Output the [x, y] coordinate of the center of the cell containing the given text.  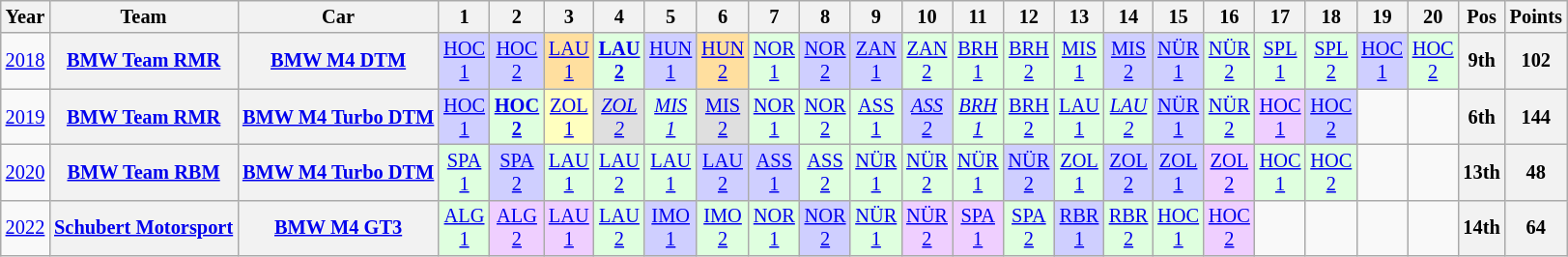
Car [338, 16]
11 [978, 16]
5 [670, 16]
Points [1536, 16]
8 [825, 16]
9 [875, 16]
48 [1536, 172]
2018 [25, 61]
15 [1179, 16]
19 [1382, 16]
Pos [1482, 16]
10 [927, 16]
SPL2 [1331, 61]
13th [1482, 172]
9th [1482, 61]
4 [620, 16]
IMO2 [723, 228]
13 [1079, 16]
Year [25, 16]
102 [1536, 61]
BMW Team RBM [143, 172]
HUN2 [723, 61]
RBR2 [1128, 228]
ALG2 [517, 228]
144 [1536, 117]
HUN1 [670, 61]
SPL1 [1281, 61]
64 [1536, 228]
17 [1281, 16]
ZAN2 [927, 61]
ZAN1 [875, 61]
Schubert Motorsport [143, 228]
BMW M4 GT3 [338, 228]
IMO1 [670, 228]
BMW M4 DTM [338, 61]
12 [1030, 16]
20 [1434, 16]
2020 [25, 172]
Team [143, 16]
2019 [25, 117]
14th [1482, 228]
1 [464, 16]
6th [1482, 117]
RBR1 [1079, 228]
2022 [25, 228]
18 [1331, 16]
3 [569, 16]
6 [723, 16]
7 [775, 16]
14 [1128, 16]
2 [517, 16]
16 [1229, 16]
ALG1 [464, 228]
